From the cell containing the given text, extract its center point as (X, Y) coordinate. 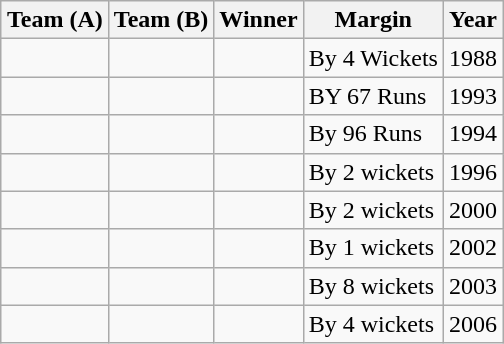
By 1 wickets (373, 248)
2006 (472, 324)
By 96 Runs (373, 134)
1993 (472, 96)
2000 (472, 210)
2003 (472, 286)
BY 67 Runs (373, 96)
Winner (258, 20)
Team (B) (161, 20)
2002 (472, 248)
By 4 Wickets (373, 58)
By 8 wickets (373, 286)
Margin (373, 20)
Team (A) (54, 20)
By 4 wickets (373, 324)
1988 (472, 58)
1994 (472, 134)
Year (472, 20)
1996 (472, 172)
